Return the [X, Y] coordinate for the center point of the cell that contains the specified text.  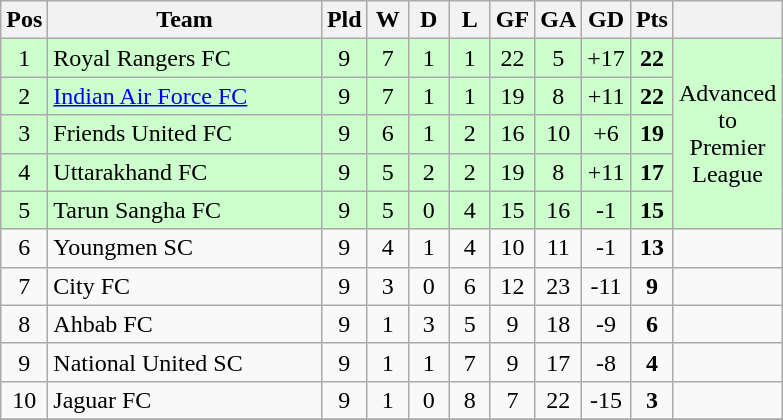
W [388, 20]
-9 [606, 324]
23 [558, 286]
Pld [344, 20]
+6 [606, 134]
Jaguar FC [185, 400]
National United SC [185, 362]
Tarun Sangha FC [185, 210]
City FC [185, 286]
11 [558, 248]
GF [512, 20]
18 [558, 324]
Friends United FC [185, 134]
Uttarakhand FC [185, 172]
Youngmen SC [185, 248]
D [428, 20]
Advanced to Premier League [727, 134]
Pos [24, 20]
12 [512, 286]
-11 [606, 286]
GA [558, 20]
Ahbab FC [185, 324]
Indian Air Force FC [185, 96]
GD [606, 20]
-15 [606, 400]
Royal Rangers FC [185, 58]
L [470, 20]
Team [185, 20]
-8 [606, 362]
+17 [606, 58]
Pts [652, 20]
13 [652, 248]
